Find where the given text appears and provide that cell's center as [X, Y] coordinate. 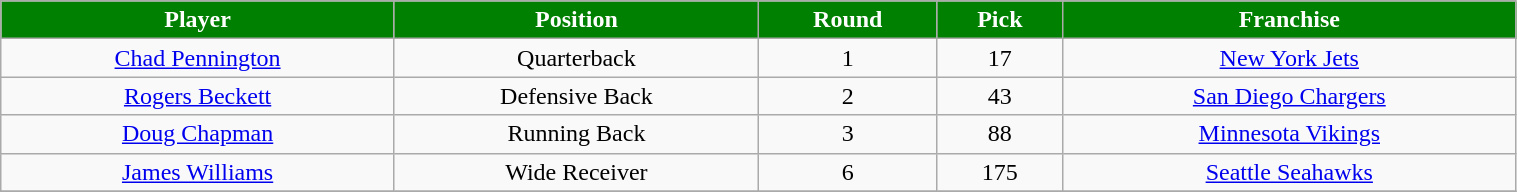
Seattle Seahawks [1290, 172]
Chad Pennington [198, 58]
1 [848, 58]
Round [848, 20]
San Diego Chargers [1290, 96]
Minnesota Vikings [1290, 134]
2 [848, 96]
Position [576, 20]
Running Back [576, 134]
6 [848, 172]
43 [1000, 96]
Player [198, 20]
3 [848, 134]
James Williams [198, 172]
88 [1000, 134]
17 [1000, 58]
Pick [1000, 20]
Quarterback [576, 58]
Wide Receiver [576, 172]
175 [1000, 172]
New York Jets [1290, 58]
Doug Chapman [198, 134]
Franchise [1290, 20]
Defensive Back [576, 96]
Rogers Beckett [198, 96]
